For the text-containing cell, return its midpoint in (X, Y) coordinate format. 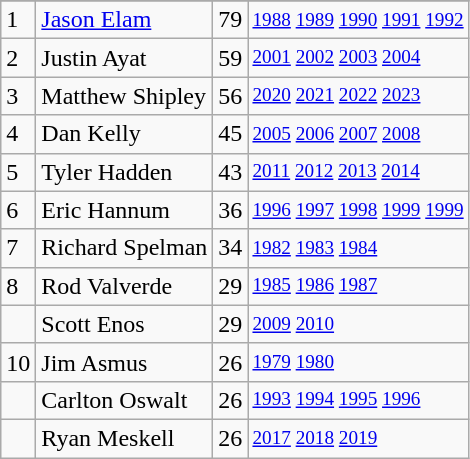
2009 2010 (358, 324)
43 (230, 172)
1985 1986 1987 (358, 286)
79 (230, 20)
10 (18, 362)
Tyler Hadden (124, 172)
Eric Hannum (124, 210)
1982 1983 1984 (358, 248)
Scott Enos (124, 324)
Richard Spelman (124, 248)
6 (18, 210)
Jason Elam (124, 20)
1993 1994 1995 1996 (358, 400)
Jim Asmus (124, 362)
1979 1980 (358, 362)
2017 2018 2019 (358, 438)
Justin Ayat (124, 58)
2011 2012 2013 2014 (358, 172)
2020 2021 2022 2023 (358, 96)
1988 1989 1990 1991 1992 (358, 20)
5 (18, 172)
1996 1997 1998 1999 1999 (358, 210)
34 (230, 248)
Ryan Meskell (124, 438)
Matthew Shipley (124, 96)
56 (230, 96)
Carlton Oswalt (124, 400)
8 (18, 286)
7 (18, 248)
59 (230, 58)
2001 2002 2003 2004 (358, 58)
4 (18, 134)
2005 2006 2007 2008 (358, 134)
36 (230, 210)
2 (18, 58)
Dan Kelly (124, 134)
45 (230, 134)
1 (18, 20)
3 (18, 96)
Rod Valverde (124, 286)
